Return the (X, Y) coordinate for the center point of the cell that contains the specified text.  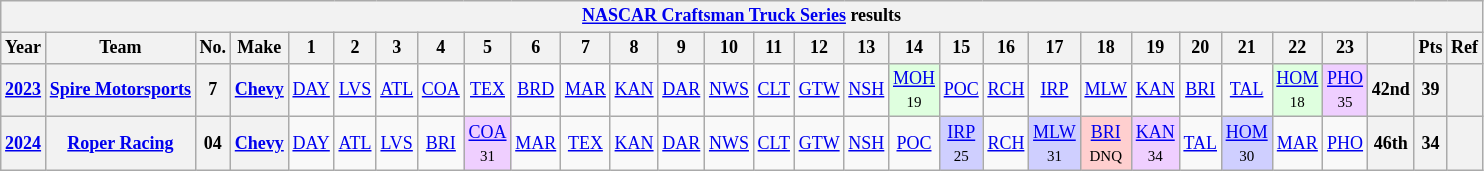
15 (961, 48)
Pts (1430, 48)
20 (1200, 48)
Roper Racing (120, 144)
16 (1006, 48)
Spire Motorsports (120, 90)
10 (730, 48)
5 (488, 48)
No. (212, 48)
KAN34 (1155, 144)
PHO35 (1346, 90)
11 (774, 48)
2023 (24, 90)
19 (1155, 48)
39 (1430, 90)
14 (914, 48)
6 (536, 48)
34 (1430, 144)
MOH19 (914, 90)
46th (1390, 144)
Year (24, 48)
HOM18 (1298, 90)
04 (212, 144)
12 (819, 48)
2024 (24, 144)
NASCAR Craftsman Truck Series results (742, 16)
2 (355, 48)
Team (120, 48)
23 (1346, 48)
13 (866, 48)
8 (634, 48)
HOM30 (1246, 144)
IRP25 (961, 144)
42nd (1390, 90)
MLW31 (1054, 144)
21 (1246, 48)
PHO (1346, 144)
3 (397, 48)
IRP (1054, 90)
Make (259, 48)
9 (682, 48)
COA (440, 90)
4 (440, 48)
COA31 (488, 144)
MLW (1106, 90)
BRD (536, 90)
Ref (1465, 48)
22 (1298, 48)
18 (1106, 48)
17 (1054, 48)
1 (311, 48)
BRIDNQ (1106, 144)
